Capture the cell that displays the provided text and extract its (x, y) central coordinate. 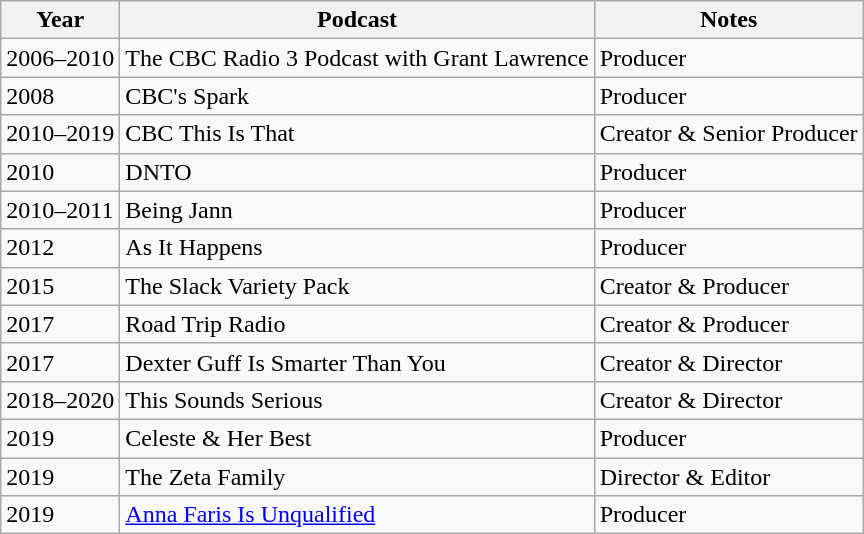
CBC This Is That (357, 134)
CBC's Spark (357, 96)
Year (60, 20)
2008 (60, 96)
2018–2020 (60, 400)
Director & Editor (728, 477)
2010 (60, 172)
2006–2010 (60, 58)
Road Trip Radio (357, 324)
Creator & Senior Producer (728, 134)
Being Jann (357, 210)
Celeste & Her Best (357, 438)
The CBC Radio 3 Podcast with Grant Lawrence (357, 58)
As It Happens (357, 248)
2010–2011 (60, 210)
Notes (728, 20)
The Slack Variety Pack (357, 286)
Dexter Guff Is Smarter Than You (357, 362)
This Sounds Serious (357, 400)
Podcast (357, 20)
DNTO (357, 172)
2012 (60, 248)
2015 (60, 286)
The Zeta Family (357, 477)
Anna Faris Is Unqualified (357, 515)
2010–2019 (60, 134)
